Return the [x, y] coordinate for the center point of the cell that contains the specified text.  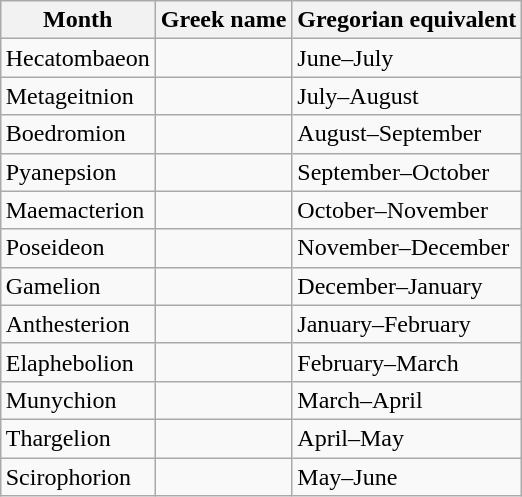
Pyanepsion [78, 172]
Thargelion [78, 438]
Maemacterion [78, 210]
Anthesterion [78, 324]
Scirophorion [78, 477]
April–May [407, 438]
Munychion [78, 400]
Hecatombaeon [78, 58]
February–March [407, 362]
Metageitnion [78, 96]
Month [78, 20]
Elaphebolion [78, 362]
May–June [407, 477]
October–November [407, 210]
August–September [407, 134]
Boedromion [78, 134]
January–February [407, 324]
Gregorian equivalent [407, 20]
June–July [407, 58]
November–December [407, 248]
December–January [407, 286]
July–August [407, 96]
Gamelion [78, 286]
March–April [407, 400]
Poseideon [78, 248]
September–October [407, 172]
Greek name [224, 20]
